Pinpoint the cell where the given text exists, returning its [x, y] midpoint coordinate. 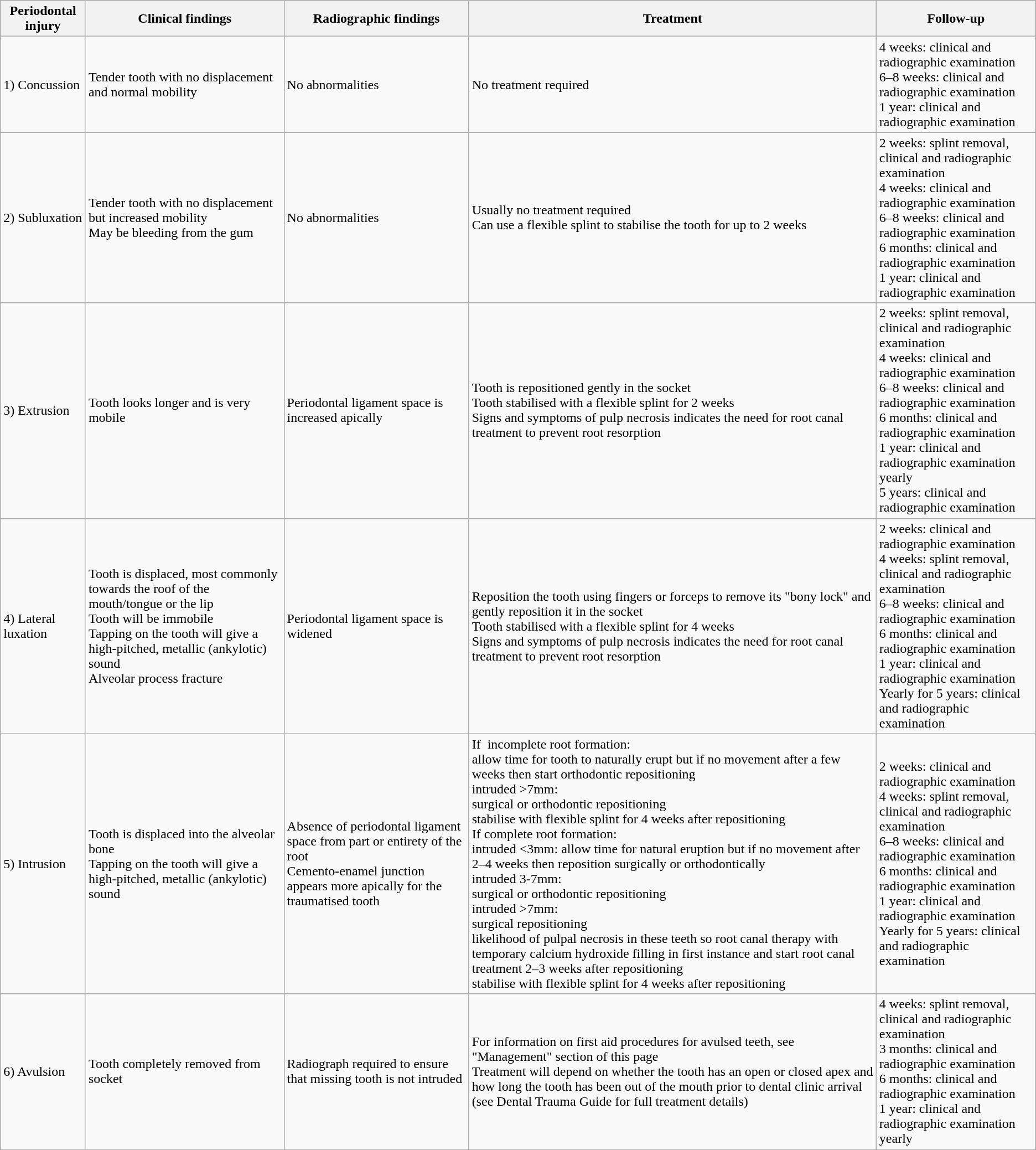
4) Lateral luxation [43, 626]
No treatment required [672, 84]
Usually no treatment requiredCan use a flexible splint to stabilise the tooth for up to 2 weeks [672, 218]
1) Concussion [43, 84]
3) Extrusion [43, 411]
Tender tooth with no displacement but increased mobilityMay be bleeding from the gum [185, 218]
Radiographic findings [376, 19]
Clinical findings [185, 19]
Periodontal ligament space is increased apically [376, 411]
Tender tooth with no displacement and normal mobility [185, 84]
Tooth is displaced into the alveolar boneTapping on the tooth will give a high-pitched, metallic (ankylotic) sound [185, 864]
Radiograph required to ensure that missing tooth is not intruded [376, 1072]
Follow-up [956, 19]
4 weeks: clinical and radiographic examination6–8 weeks: clinical and radiographic examination1 year: clinical and radiographic examination [956, 84]
Tooth completely removed from socket [185, 1072]
Periodontal injury [43, 19]
5) Intrusion [43, 864]
Absence of periodontal ligament space from part or entirety of the rootCemento-enamel junction appears more apically for the traumatised tooth [376, 864]
Treatment [672, 19]
6) Avulsion [43, 1072]
2) Subluxation [43, 218]
Periodontal ligament space is widened [376, 626]
Tooth looks longer and is very mobile [185, 411]
